Search for the cell housing the specified text and yield its [x, y] center coordinate. 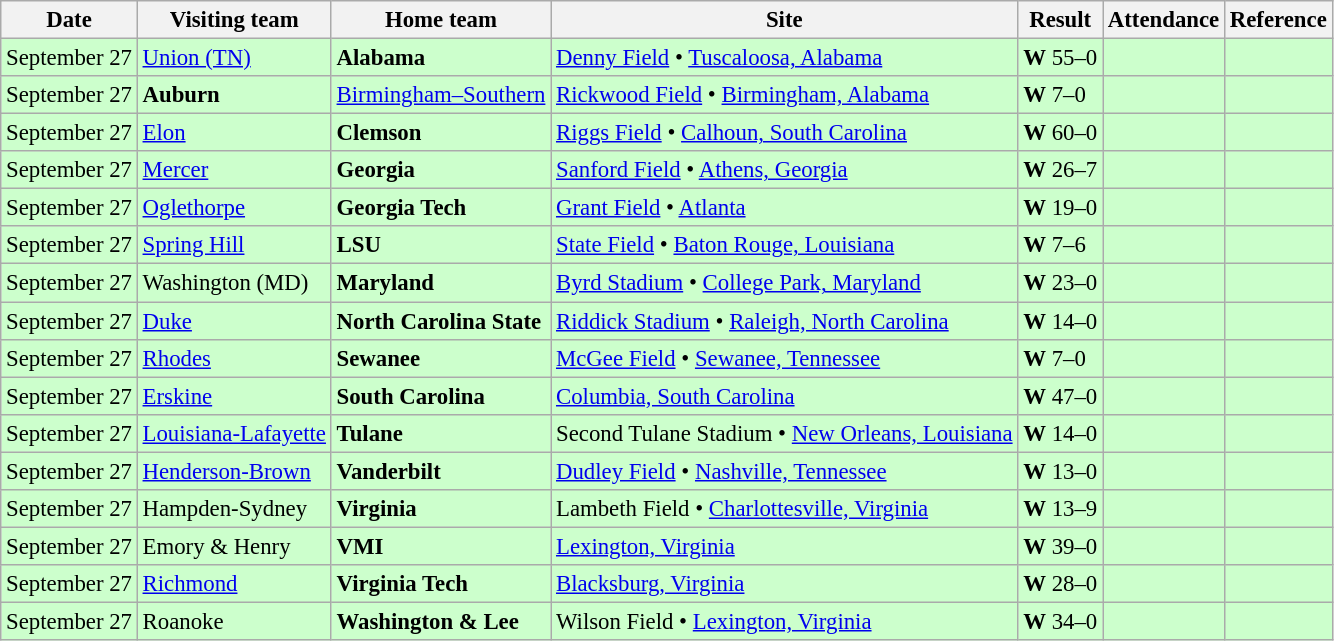
Visiting team [234, 20]
W 34–0 [1060, 621]
Lexington, Virginia [784, 546]
Denny Field • Tuscaloosa, Alabama [784, 58]
Home team [440, 20]
Auburn [234, 95]
Roanoke [234, 621]
Emory & Henry [234, 546]
Date [69, 20]
Attendance [1164, 20]
W 7–6 [1060, 245]
Rickwood Field • Birmingham, Alabama [784, 95]
Erskine [234, 396]
W 13–9 [1060, 509]
Reference [1278, 20]
W 39–0 [1060, 546]
Virginia Tech [440, 584]
Mercer [234, 170]
North Carolina State [440, 321]
Columbia, South Carolina [784, 396]
W 47–0 [1060, 396]
Maryland [440, 283]
LSU [440, 245]
Elon [234, 133]
Vanderbilt [440, 471]
State Field • Baton Rouge, Louisiana [784, 245]
Georgia Tech [440, 208]
South Carolina [440, 396]
Union (TN) [234, 58]
Site [784, 20]
Richmond [234, 584]
Byrd Stadium • College Park, Maryland [784, 283]
Riddick Stadium • Raleigh, North Carolina [784, 321]
Sewanee [440, 358]
Virginia [440, 509]
Louisiana-Lafayette [234, 433]
W 26–7 [1060, 170]
Dudley Field • Nashville, Tennessee [784, 471]
Henderson-Brown [234, 471]
Birmingham–Southern [440, 95]
Alabama [440, 58]
Rhodes [234, 358]
Wilson Field • Lexington, Virginia [784, 621]
Lambeth Field • Charlottesville, Virginia [784, 509]
Oglethorpe [234, 208]
Spring Hill [234, 245]
Georgia [440, 170]
Duke [234, 321]
W 19–0 [1060, 208]
Result [1060, 20]
Hampden-Sydney [234, 509]
McGee Field • Sewanee, Tennessee [784, 358]
W 28–0 [1060, 584]
W 23–0 [1060, 283]
Sanford Field • Athens, Georgia [784, 170]
Grant Field • Atlanta [784, 208]
W 55–0 [1060, 58]
Washington (MD) [234, 283]
W 13–0 [1060, 471]
Second Tulane Stadium • New Orleans, Louisiana [784, 433]
Blacksburg, Virginia [784, 584]
W 60–0 [1060, 133]
Riggs Field • Calhoun, South Carolina [784, 133]
Tulane [440, 433]
Washington & Lee [440, 621]
Clemson [440, 133]
VMI [440, 546]
